Detect which cell encompasses the target text, then output its (X, Y) center coordinate. 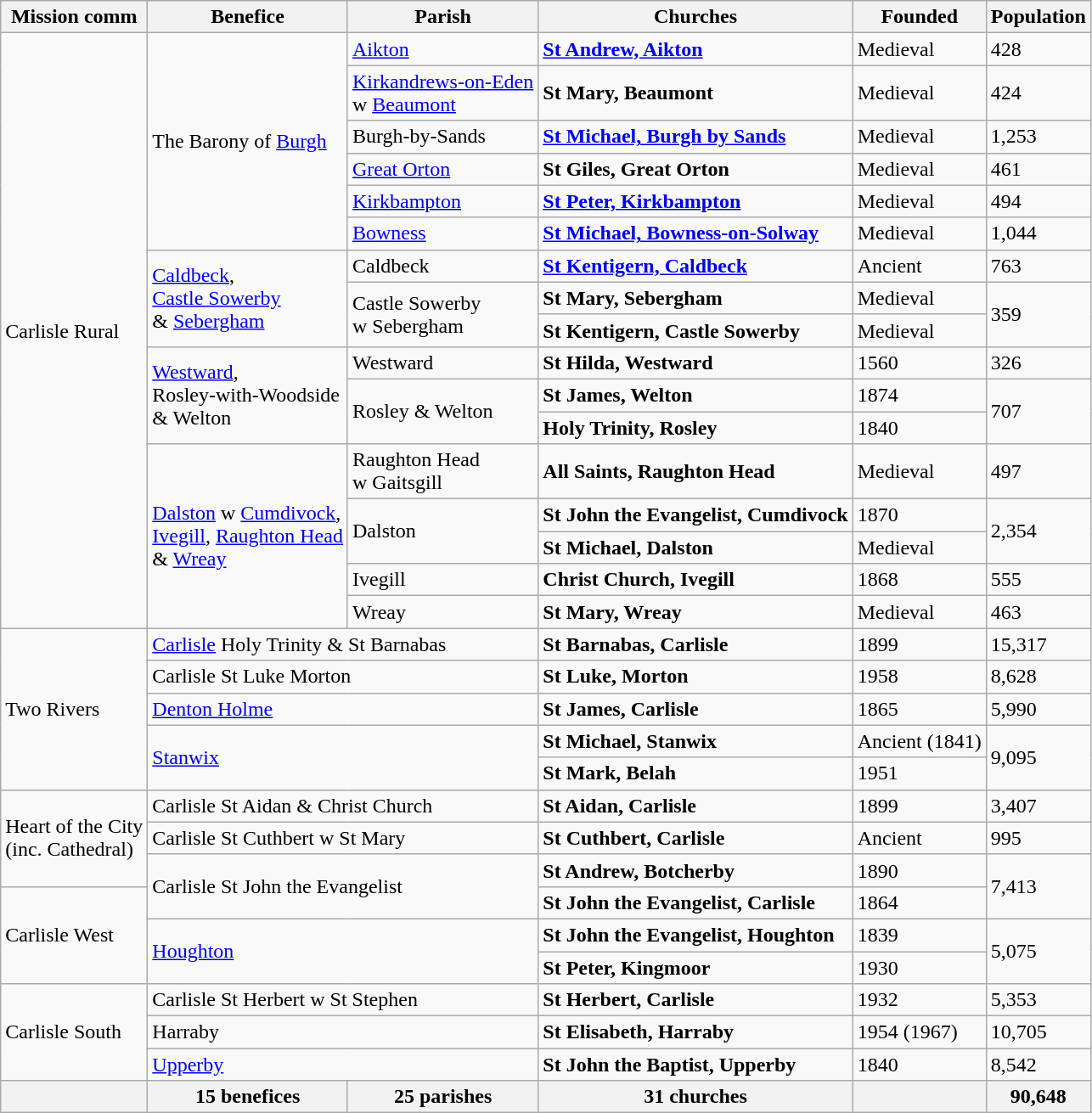
Ancient (1841) (919, 741)
St Michael, Stanwix (695, 741)
Churches (695, 17)
St James, Welton (695, 395)
Two Rivers (75, 709)
5,353 (1038, 1000)
Great Orton (442, 169)
555 (1038, 580)
Parish (442, 17)
Founded (919, 17)
Upperby (343, 1065)
All Saints, Raughton Head (695, 472)
Caldbeck (442, 266)
Kirkbampton (442, 201)
St Giles, Great Orton (695, 169)
Carlisle West (75, 935)
1954 (1967) (919, 1032)
Rosley & Welton (442, 411)
1890 (919, 870)
St Elisabeth, Harraby (695, 1032)
461 (1038, 169)
5,075 (1038, 951)
St Hilda, Westward (695, 363)
Bowness (442, 233)
1,253 (1038, 137)
Westward, Rosley-with-Woodside & Welton (248, 395)
Carlisle Holy Trinity & St Barnabas (343, 644)
St Andrew, Botcherby (695, 870)
St Peter, Kingmoor (695, 967)
1864 (919, 902)
10,705 (1038, 1032)
Ivegill (442, 580)
Dalston (442, 531)
Heart of the City(inc. Cathedral) (75, 838)
763 (1038, 266)
326 (1038, 363)
1865 (919, 709)
Carlisle St Cuthbert w St Mary (343, 838)
1951 (919, 773)
1868 (919, 580)
St Mary, Beaumont (695, 93)
Christ Church, Ivegill (695, 580)
Stanwix (343, 757)
8,628 (1038, 677)
St John the Evangelist, Houghton (695, 935)
St Barnabas, Carlisle (695, 644)
Carlisle St John the Evangelist (343, 886)
Houghton (343, 951)
Raughton Head w Gaitsgill (442, 472)
St Mary, Wreay (695, 612)
St Aidan, Carlisle (695, 806)
St James, Carlisle (695, 709)
Holy Trinity, Rosley (695, 427)
25 parishes (442, 1097)
St Kentigern, Caldbeck (695, 266)
Carlisle St Herbert w St Stephen (343, 1000)
463 (1038, 612)
428 (1038, 49)
1958 (919, 677)
Castle Sowerbyw Sebergham (442, 314)
Westward (442, 363)
St Mary, Sebergham (695, 298)
St John the Baptist, Upperby (695, 1065)
Harraby (343, 1032)
359 (1038, 314)
Benefice (248, 17)
St Herbert, Carlisle (695, 1000)
15,317 (1038, 644)
497 (1038, 472)
Carlisle St Aidan & Christ Church (343, 806)
St Luke, Morton (695, 677)
St Michael, Bowness-on-Solway (695, 233)
Carlisle St Luke Morton (343, 677)
St John the Evangelist, Cumdivock (695, 515)
8,542 (1038, 1065)
1839 (919, 935)
90,648 (1038, 1097)
9,095 (1038, 757)
Caldbeck,Castle Sowerby & Sebergham (248, 298)
2,354 (1038, 531)
707 (1038, 411)
1560 (919, 363)
Burgh-by-Sands (442, 137)
1932 (919, 1000)
995 (1038, 838)
Mission comm (75, 17)
Dalston w Cumdivock, Ivegill, Raughton Head & Wreay (248, 537)
Population (1038, 17)
St Mark, Belah (695, 773)
St Peter, Kirkbampton (695, 201)
St Michael, Burgh by Sands (695, 137)
1874 (919, 395)
St Cuthbert, Carlisle (695, 838)
31 churches (695, 1097)
The Barony of Burgh (248, 141)
3,407 (1038, 806)
Carlisle South (75, 1032)
Aikton (442, 49)
Wreay (442, 612)
1870 (919, 515)
7,413 (1038, 886)
Denton Holme (343, 709)
St Kentigern, Castle Sowerby (695, 330)
5,990 (1038, 709)
St John the Evangelist, Carlisle (695, 902)
494 (1038, 201)
St Andrew, Aikton (695, 49)
1,044 (1038, 233)
St Michael, Dalston (695, 548)
1930 (919, 967)
15 benefices (248, 1097)
424 (1038, 93)
Carlisle Rural (75, 331)
Kirkandrews-on-Edenw Beaumont (442, 93)
